Locate the cell with the specified text and output its (x, y) center coordinate. 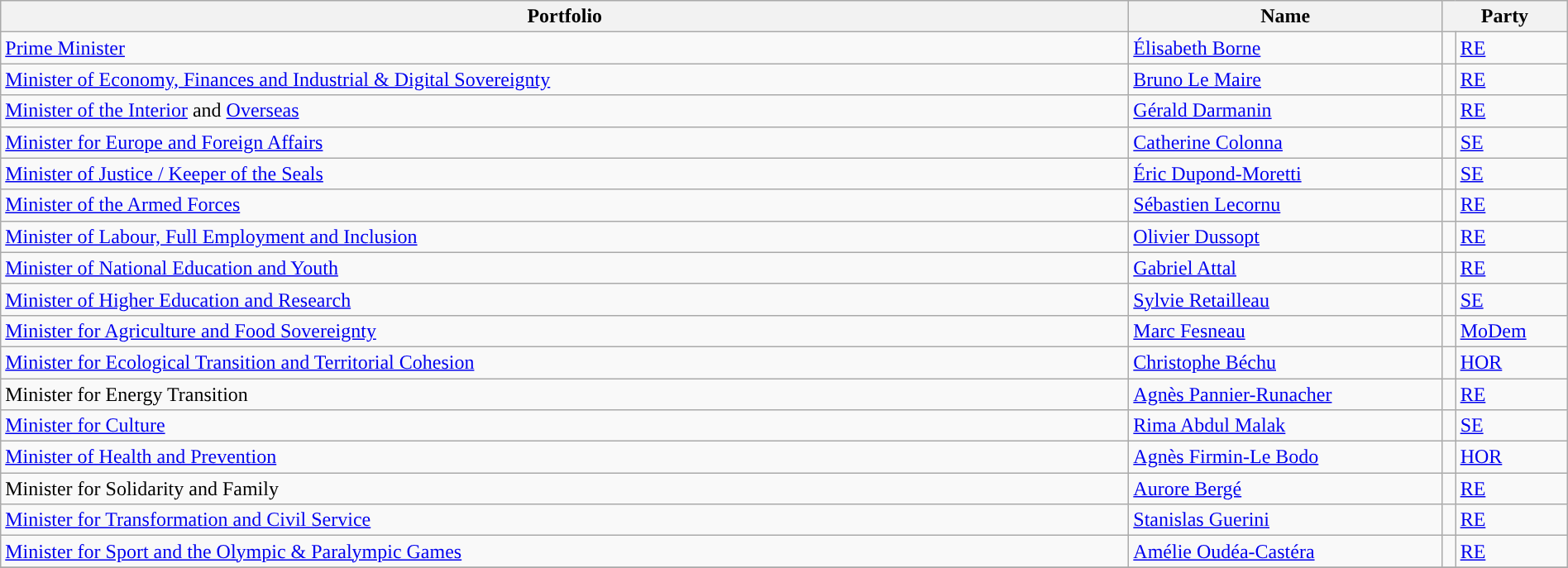
Sébastien Lecornu (1285, 205)
Minister of Justice / Keeper of the Seals (565, 174)
Portfolio (565, 17)
Party (1505, 17)
Minister of the Interior and Overseas (565, 111)
Minister of Labour, Full Employment and Inclusion (565, 236)
Marc Fesneau (1285, 331)
Name (1285, 17)
Olivier Dussopt (1285, 236)
Agnès Pannier-Runacher (1285, 394)
Bruno Le Maire (1285, 79)
Minister for Culture (565, 426)
Rima Abdul Malak (1285, 426)
Minister for Solidarity and Family (565, 489)
Minister for Ecological Transition and Territorial Cohesion (565, 362)
Minister of Health and Prevention (565, 457)
Minister for Energy Transition (565, 394)
Minister of National Education and Youth (565, 268)
Minister for Sport and the Olympic & Paralympic Games (565, 551)
Aurore Bergé (1285, 489)
Élisabeth Borne (1285, 48)
Gabriel Attal (1285, 268)
Gérald Darmanin (1285, 111)
MoDem (1512, 331)
Éric Dupond-Moretti (1285, 174)
Prime Minister (565, 48)
Minister for Agriculture and Food Sovereignty (565, 331)
Minister of Economy, Finances and Industrial & Digital Sovereignty (565, 79)
Christophe Béchu (1285, 362)
Minister of Higher Education and Research (565, 299)
Sylvie Retailleau (1285, 299)
Minister for Europe and Foreign Affairs (565, 142)
Catherine Colonna (1285, 142)
Minister of the Armed Forces (565, 205)
Minister for Transformation and Civil Service (565, 520)
Agnès Firmin-Le Bodo (1285, 457)
Stanislas Guerini (1285, 520)
Amélie Oudéa-Castéra (1285, 551)
